Pinpoint the cell where the given text exists, returning its (x, y) midpoint coordinate. 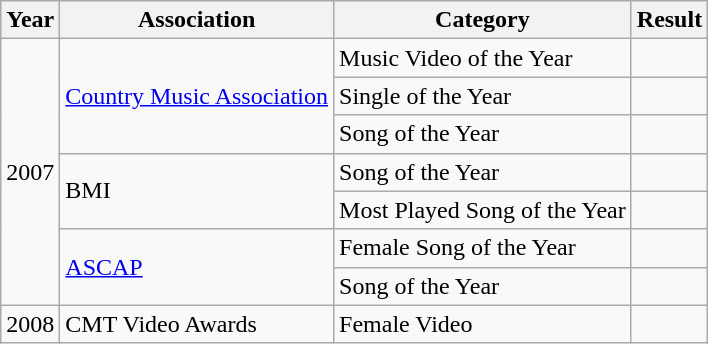
Female Song of the Year (483, 248)
Single of the Year (483, 96)
Category (483, 20)
ASCAP (197, 267)
Country Music Association (197, 96)
Female Video (483, 324)
Result (669, 20)
2008 (30, 324)
Association (197, 20)
2007 (30, 172)
Year (30, 20)
BMI (197, 191)
Music Video of the Year (483, 58)
CMT Video Awards (197, 324)
Most Played Song of the Year (483, 210)
